Scan for the cell matching the given text and deliver its [X, Y] coordinate at center. 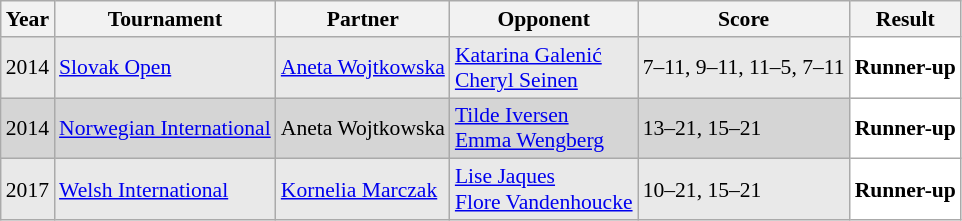
7–11, 9–11, 11–5, 7–11 [744, 68]
Result [906, 19]
Welsh International [165, 190]
Lise Jaques Flore Vandenhoucke [544, 190]
Score [744, 19]
Katarina Galenić Cheryl Seinen [544, 68]
10–21, 15–21 [744, 190]
Partner [363, 19]
Slovak Open [165, 68]
Tilde Iversen Emma Wengberg [544, 128]
Tournament [165, 19]
13–21, 15–21 [744, 128]
2017 [28, 190]
Opponent [544, 19]
Norwegian International [165, 128]
Kornelia Marczak [363, 190]
Year [28, 19]
